Extract the (X, Y) coordinate from the center of the cell holding the provided text.  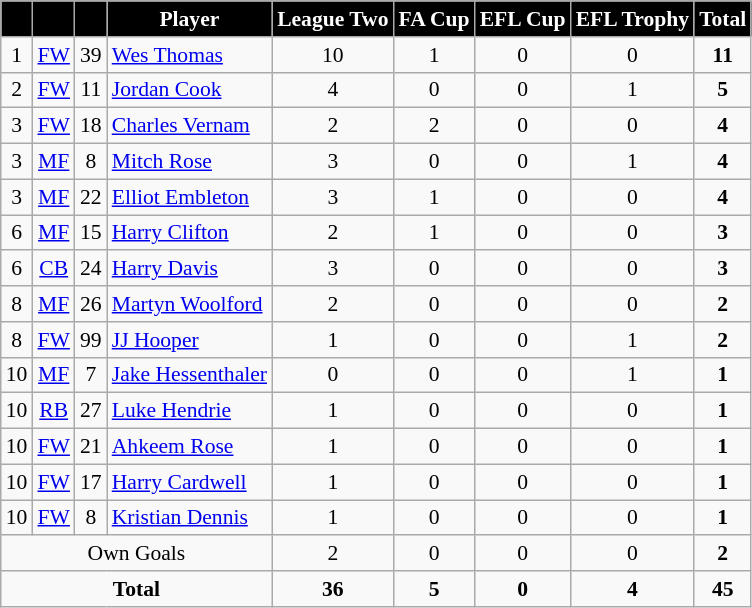
Own Goals (136, 554)
21 (91, 447)
Harry Cardwell (190, 482)
EFL Cup (523, 19)
7 (91, 375)
Harry Davis (190, 269)
CB (54, 269)
99 (91, 340)
FA Cup (434, 19)
Jordan Cook (190, 90)
Player (190, 19)
36 (332, 589)
League Two (332, 19)
24 (91, 269)
JJ Hooper (190, 340)
18 (91, 126)
RB (54, 411)
Charles Vernam (190, 126)
Wes Thomas (190, 55)
Elliot Embleton (190, 197)
Jake Hessenthaler (190, 375)
Mitch Rose (190, 162)
EFL Trophy (633, 19)
Harry Clifton (190, 233)
26 (91, 304)
Ahkeem Rose (190, 447)
45 (722, 589)
27 (91, 411)
39 (91, 55)
Kristian Dennis (190, 518)
22 (91, 197)
Martyn Woolford (190, 304)
Luke Hendrie (190, 411)
15 (91, 233)
17 (91, 482)
